Search for the cell housing the specified text and yield its [x, y] center coordinate. 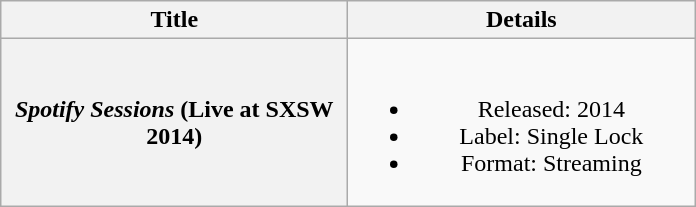
Spotify Sessions (Live at SXSW 2014) [174, 122]
Details [522, 20]
Released: 2014Label: Single LockFormat: Streaming [522, 122]
Title [174, 20]
